Detect which cell encompasses the target text, then output its (X, Y) center coordinate. 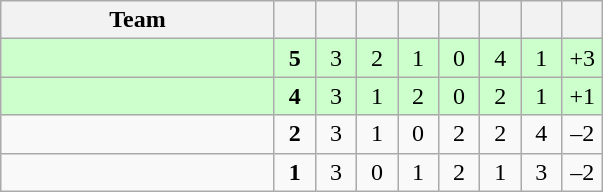
Team (138, 20)
+1 (582, 96)
5 (294, 58)
+3 (582, 58)
